Return (x, y) of the center of cell containing provided text 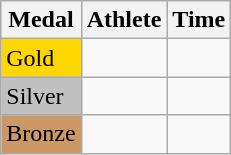
Silver (41, 96)
Time (199, 20)
Athlete (124, 20)
Medal (41, 20)
Gold (41, 58)
Bronze (41, 134)
